Scan for the cell matching the given text and deliver its [X, Y] coordinate at center. 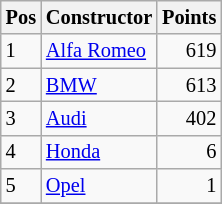
4 [21, 152]
3 [21, 118]
619 [189, 51]
Audi [99, 118]
6 [189, 152]
402 [189, 118]
613 [189, 85]
Alfa Romeo [99, 51]
2 [21, 85]
BMW [99, 85]
Constructor [99, 17]
Opel [99, 186]
Points [189, 17]
5 [21, 186]
Pos [21, 17]
Honda [99, 152]
